Capture the cell that displays the provided text and extract its [x, y] central coordinate. 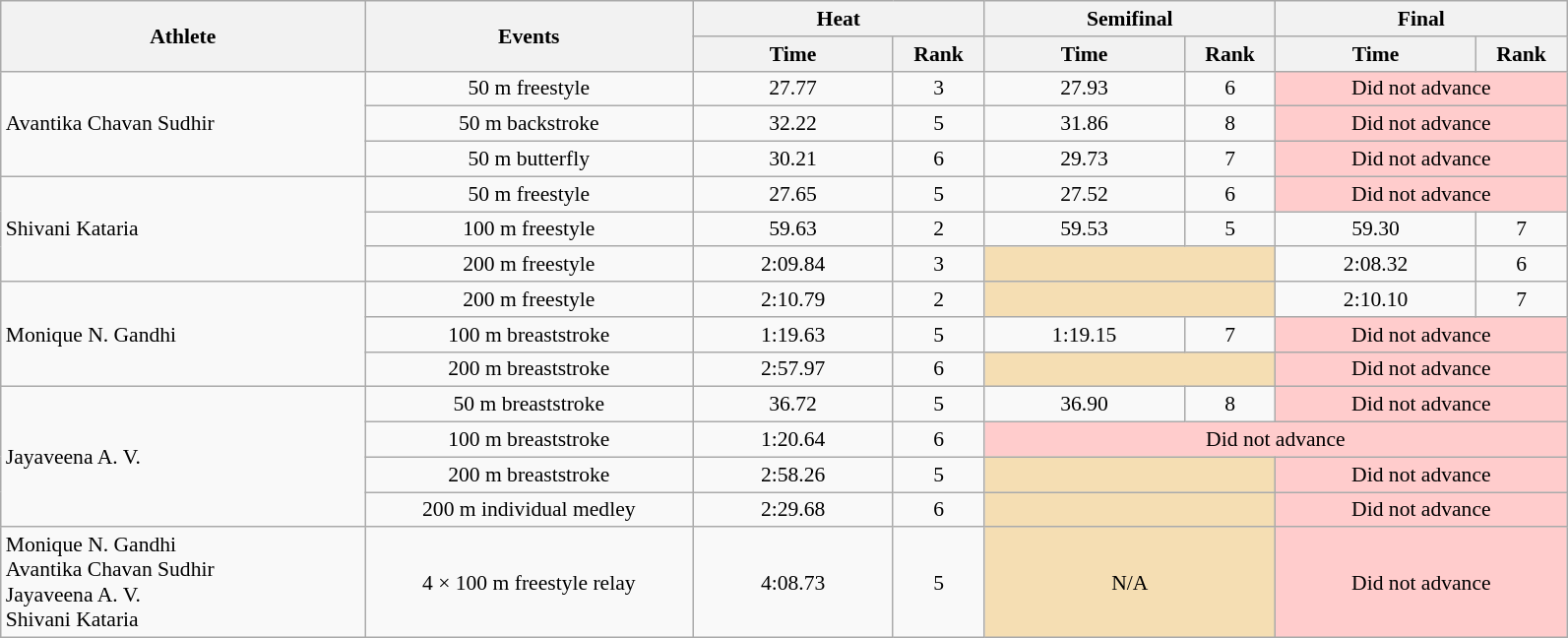
200 m individual medley [530, 510]
59.63 [793, 229]
50 m backstroke [530, 124]
27.65 [793, 194]
2:29.68 [793, 510]
Jayaveena A. V. [183, 457]
Shivani Kataria [183, 228]
36.72 [793, 405]
Semifinal [1130, 19]
27.52 [1085, 194]
2:58.26 [793, 475]
N/A [1130, 583]
27.77 [793, 89]
Events [530, 35]
100 m freestyle [530, 229]
1:20.64 [793, 440]
2:10.10 [1376, 299]
50 m butterfly [530, 159]
2:57.97 [793, 369]
59.30 [1376, 229]
Athlete [183, 35]
2:09.84 [793, 265]
27.93 [1085, 89]
Avantika Chavan Sudhir [183, 124]
36.90 [1085, 405]
50 m breaststroke [530, 405]
Heat [839, 19]
Final [1421, 19]
2:10.79 [793, 299]
Monique N. Gandhi [183, 335]
29.73 [1085, 159]
Monique N. GandhiAvantika Chavan SudhirJayaveena A. V.Shivani Kataria [183, 583]
31.86 [1085, 124]
30.21 [793, 159]
1:19.15 [1085, 335]
59.53 [1085, 229]
32.22 [793, 124]
4 × 100 m freestyle relay [530, 583]
4:08.73 [793, 583]
2:08.32 [1376, 265]
1:19.63 [793, 335]
